Search for the cell housing the specified text and yield its (X, Y) center coordinate. 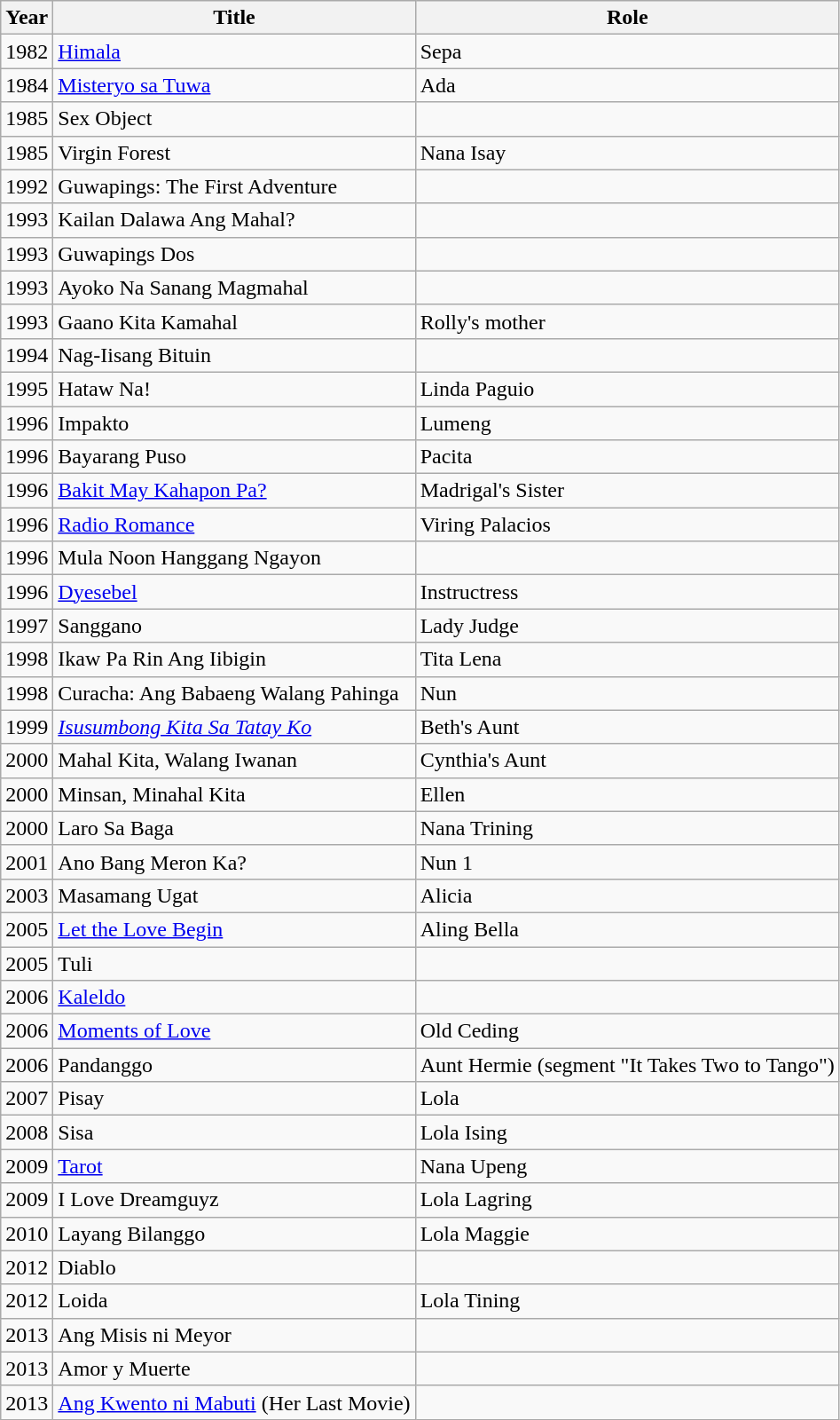
Bayarang Puso (234, 457)
Guwapings: The First Adventure (234, 186)
Madrigal's Sister (627, 491)
Title (234, 18)
2003 (27, 895)
Tarot (234, 1166)
Nana Trining (627, 828)
Radio Romance (234, 525)
Ayoko Na Sanang Magmahal (234, 288)
Let the Love Begin (234, 929)
Viring Palacios (627, 525)
I Love Dreamguyz (234, 1200)
Isusumbong Kita Sa Tatay Ko (234, 727)
2010 (27, 1234)
Role (627, 18)
Loida (234, 1301)
Layang Bilanggo (234, 1234)
Beth's Aunt (627, 727)
2008 (27, 1132)
Mula Noon Hanggang Ngayon (234, 558)
Pacita (627, 457)
Sisa (234, 1132)
Nag-Iisang Bituin (234, 355)
Guwapings Dos (234, 254)
2001 (27, 862)
Diablo (234, 1267)
Sanggano (234, 626)
Ada (627, 85)
Nana Isay (627, 153)
Sex Object (234, 119)
Nun (627, 693)
Tuli (234, 963)
1992 (27, 186)
Laro Sa Baga (234, 828)
1999 (27, 727)
Alicia (627, 895)
Lola (627, 1099)
Himala (234, 51)
Virgin Forest (234, 153)
Old Ceding (627, 1031)
Ellen (627, 794)
Lady Judge (627, 626)
Lola Ising (627, 1132)
Year (27, 18)
Lumeng (627, 423)
Lola Lagring (627, 1200)
1982 (27, 51)
Lola Tining (627, 1301)
1994 (27, 355)
Amor y Muerte (234, 1369)
Dyesebel (234, 592)
1997 (27, 626)
Nana Upeng (627, 1166)
Cynthia's Aunt (627, 761)
Moments of Love (234, 1031)
Bakit May Kahapon Pa? (234, 491)
Ikaw Pa Rin Ang Iibigin (234, 659)
Gaano Kita Kamahal (234, 321)
1984 (27, 85)
Sepa (627, 51)
Impakto (234, 423)
Lola Maggie (627, 1234)
Masamang Ugat (234, 895)
Nun 1 (627, 862)
Aunt Hermie (segment "It Takes Two to Tango") (627, 1065)
Instructress (627, 592)
Hataw Na! (234, 389)
Mahal Kita, Walang Iwanan (234, 761)
Pandanggo (234, 1065)
1995 (27, 389)
Rolly's mother (627, 321)
Misteryo sa Tuwa (234, 85)
Tita Lena (627, 659)
Ano Bang Meron Ka? (234, 862)
Ang Misis ni Meyor (234, 1335)
Aling Bella (627, 929)
Linda Paguio (627, 389)
Minsan, Minahal Kita (234, 794)
Kaleldo (234, 998)
Kailan Dalawa Ang Mahal? (234, 220)
2007 (27, 1099)
Curacha: Ang Babaeng Walang Pahinga (234, 693)
Ang Kwento ni Mabuti (Her Last Movie) (234, 1402)
Pisay (234, 1099)
